Output the (X, Y) coordinate of the center of the cell containing the given text.  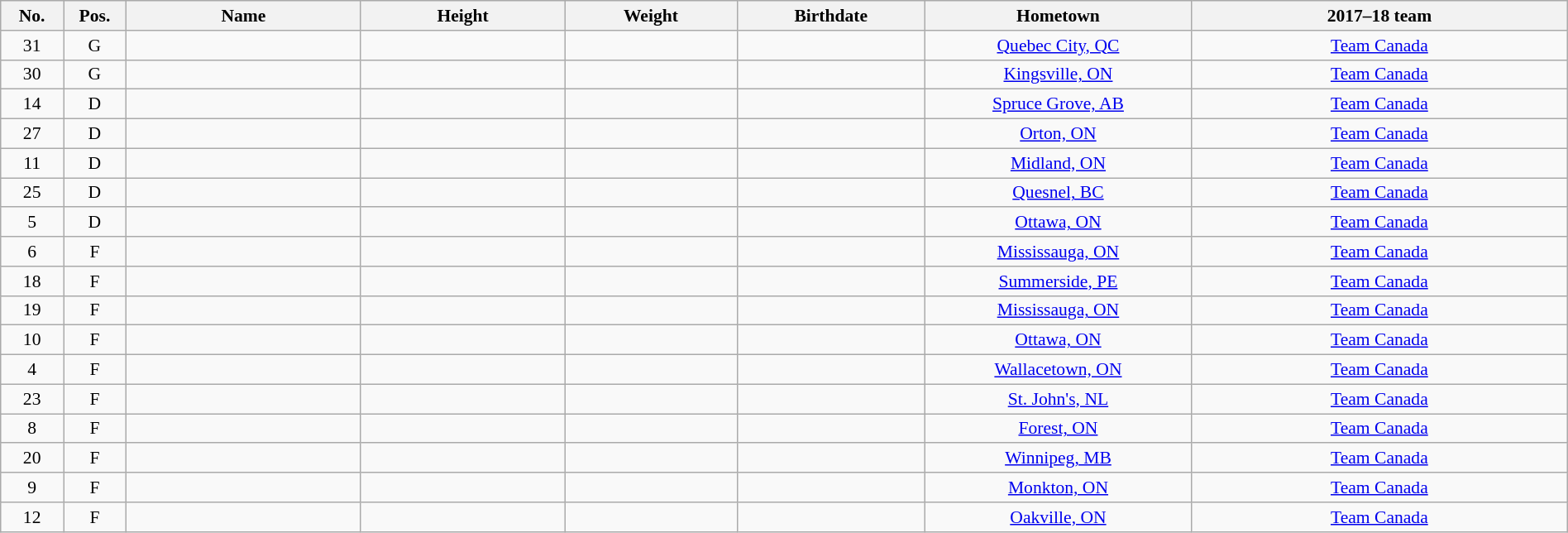
Kingsville, ON (1058, 74)
Monkton, ON (1058, 487)
Pos. (95, 16)
31 (32, 46)
9 (32, 487)
Height (462, 16)
4 (32, 370)
Winnipeg, MB (1058, 459)
8 (32, 429)
19 (32, 310)
11 (32, 163)
Midland, ON (1058, 163)
Oakville, ON (1058, 517)
10 (32, 340)
Quesnel, BC (1058, 193)
18 (32, 281)
Spruce Grove, AB (1058, 104)
25 (32, 193)
30 (32, 74)
Weight (651, 16)
12 (32, 517)
Hometown (1058, 16)
Wallacetown, ON (1058, 370)
Name (243, 16)
Birthdate (830, 16)
Quebec City, QC (1058, 46)
6 (32, 252)
Summerside, PE (1058, 281)
14 (32, 104)
Forest, ON (1058, 429)
5 (32, 223)
Orton, ON (1058, 134)
20 (32, 459)
23 (32, 399)
27 (32, 134)
2017–18 team (1379, 16)
No. (32, 16)
St. John's, NL (1058, 399)
